Capture the cell that displays the provided text and extract its (x, y) central coordinate. 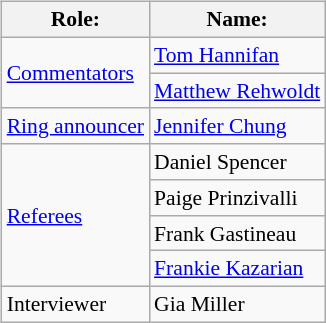
Ring announcer (76, 126)
Frank Gastineau (237, 233)
Jennifer Chung (237, 126)
Interviewer (76, 305)
Daniel Spencer (237, 162)
Referees (76, 215)
Paige Prinzivalli (237, 198)
Commentators (76, 72)
Tom Hannifan (237, 55)
Frankie Kazarian (237, 269)
Matthew Rehwoldt (237, 91)
Role: (76, 20)
Name: (237, 20)
Gia Miller (237, 305)
